Scan for the cell matching the given text and deliver its (x, y) coordinate at center. 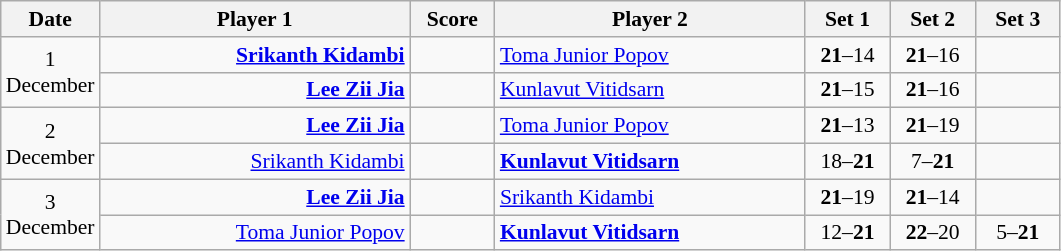
Player 2 (650, 19)
Set 1 (848, 19)
7–21 (932, 162)
3 December (50, 214)
2 December (50, 144)
21–15 (848, 90)
1 December (50, 72)
18–21 (848, 162)
21–13 (848, 126)
Score (452, 19)
5–21 (1018, 233)
Set 2 (932, 19)
12–21 (848, 233)
Set 3 (1018, 19)
Date (50, 19)
22–20 (932, 233)
Player 1 (255, 19)
